Locate the cell with the specified text and output its (x, y) center coordinate. 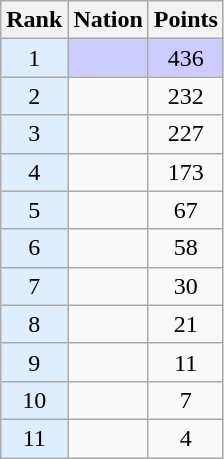
436 (186, 58)
58 (186, 248)
1 (34, 58)
173 (186, 172)
10 (34, 400)
Nation (108, 20)
Points (186, 20)
3 (34, 134)
227 (186, 134)
21 (186, 324)
30 (186, 286)
6 (34, 248)
67 (186, 210)
5 (34, 210)
Rank (34, 20)
2 (34, 96)
8 (34, 324)
232 (186, 96)
9 (34, 362)
